Return the (X, Y) coordinate for the center point of the cell that contains the specified text.  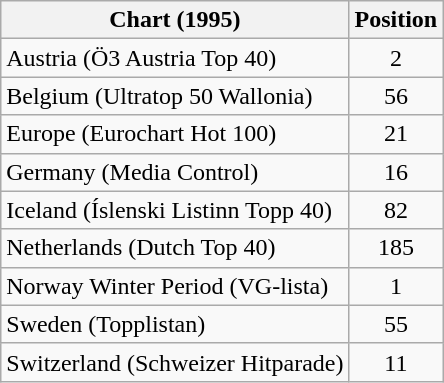
Sweden (Topplistan) (175, 324)
Iceland (Íslenski Listinn Topp 40) (175, 210)
Chart (1995) (175, 20)
Austria (Ö3 Austria Top 40) (175, 58)
Norway Winter Period (VG-lista) (175, 286)
Europe (Eurochart Hot 100) (175, 134)
1 (396, 286)
21 (396, 134)
11 (396, 362)
185 (396, 248)
16 (396, 172)
Germany (Media Control) (175, 172)
82 (396, 210)
55 (396, 324)
2 (396, 58)
56 (396, 96)
Belgium (Ultratop 50 Wallonia) (175, 96)
Position (396, 20)
Switzerland (Schweizer Hitparade) (175, 362)
Netherlands (Dutch Top 40) (175, 248)
